Provide the (X, Y) coordinate of the cell's center where the given text is located.  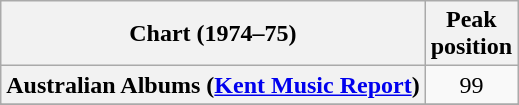
99 (471, 85)
Chart (1974–75) (213, 34)
Peakposition (471, 34)
Australian Albums (Kent Music Report) (213, 85)
